For the text-containing cell, return its midpoint in [X, Y] coordinate format. 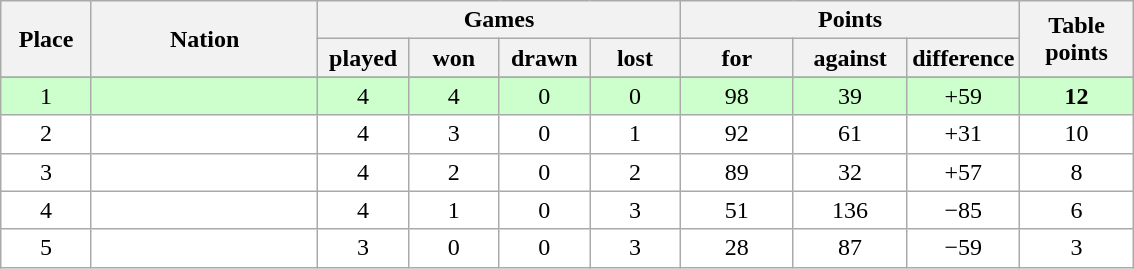
difference [964, 58]
+59 [964, 96]
Points [850, 20]
Tablepoints [1076, 39]
+31 [964, 134]
12 [1076, 96]
−85 [964, 210]
8 [1076, 172]
Place [46, 39]
61 [850, 134]
28 [736, 248]
against [850, 58]
98 [736, 96]
32 [850, 172]
+57 [964, 172]
−59 [964, 248]
6 [1076, 210]
136 [850, 210]
for [736, 58]
39 [850, 96]
87 [850, 248]
lost [636, 58]
10 [1076, 134]
92 [736, 134]
51 [736, 210]
Games [499, 20]
drawn [544, 58]
Nation [204, 39]
89 [736, 172]
played [364, 58]
5 [46, 248]
won [454, 58]
